Extract the [X, Y] coordinate from the center of the cell holding the provided text.  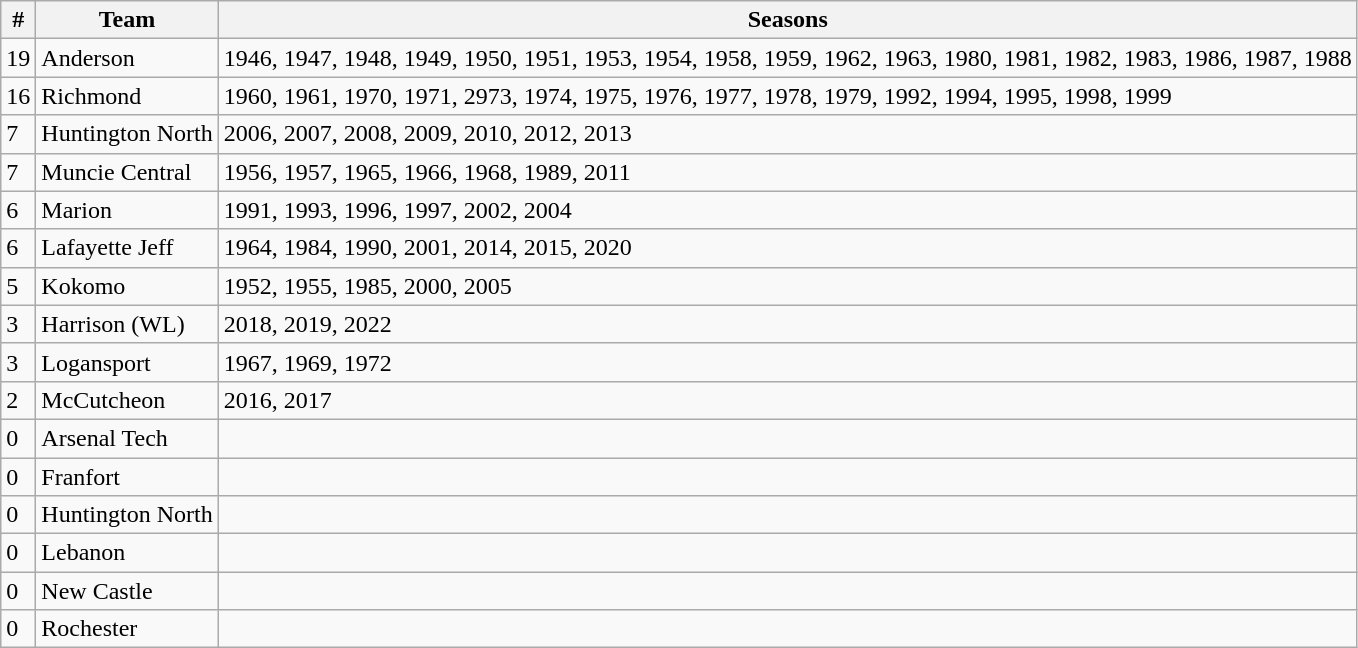
2 [18, 400]
Lafayette Jeff [127, 248]
1952, 1955, 1985, 2000, 2005 [788, 286]
1964, 1984, 1990, 2001, 2014, 2015, 2020 [788, 248]
16 [18, 96]
Rochester [127, 629]
1956, 1957, 1965, 1966, 1968, 1989, 2011 [788, 172]
New Castle [127, 591]
2016, 2017 [788, 400]
Team [127, 20]
Kokomo [127, 286]
1967, 1969, 1972 [788, 362]
5 [18, 286]
Marion [127, 210]
1960, 1961, 1970, 1971, 2973, 1974, 1975, 1976, 1977, 1978, 1979, 1992, 1994, 1995, 1998, 1999 [788, 96]
Lebanon [127, 553]
Franfort [127, 477]
McCutcheon [127, 400]
1991, 1993, 1996, 1997, 2002, 2004 [788, 210]
Logansport [127, 362]
Seasons [788, 20]
19 [18, 58]
Richmond [127, 96]
Harrison (WL) [127, 324]
Muncie Central [127, 172]
1946, 1947, 1948, 1949, 1950, 1951, 1953, 1954, 1958, 1959, 1962, 1963, 1980, 1981, 1982, 1983, 1986, 1987, 1988 [788, 58]
2006, 2007, 2008, 2009, 2010, 2012, 2013 [788, 134]
2018, 2019, 2022 [788, 324]
Anderson [127, 58]
Arsenal Tech [127, 438]
# [18, 20]
